Detect which cell encompasses the target text, then output its (X, Y) center coordinate. 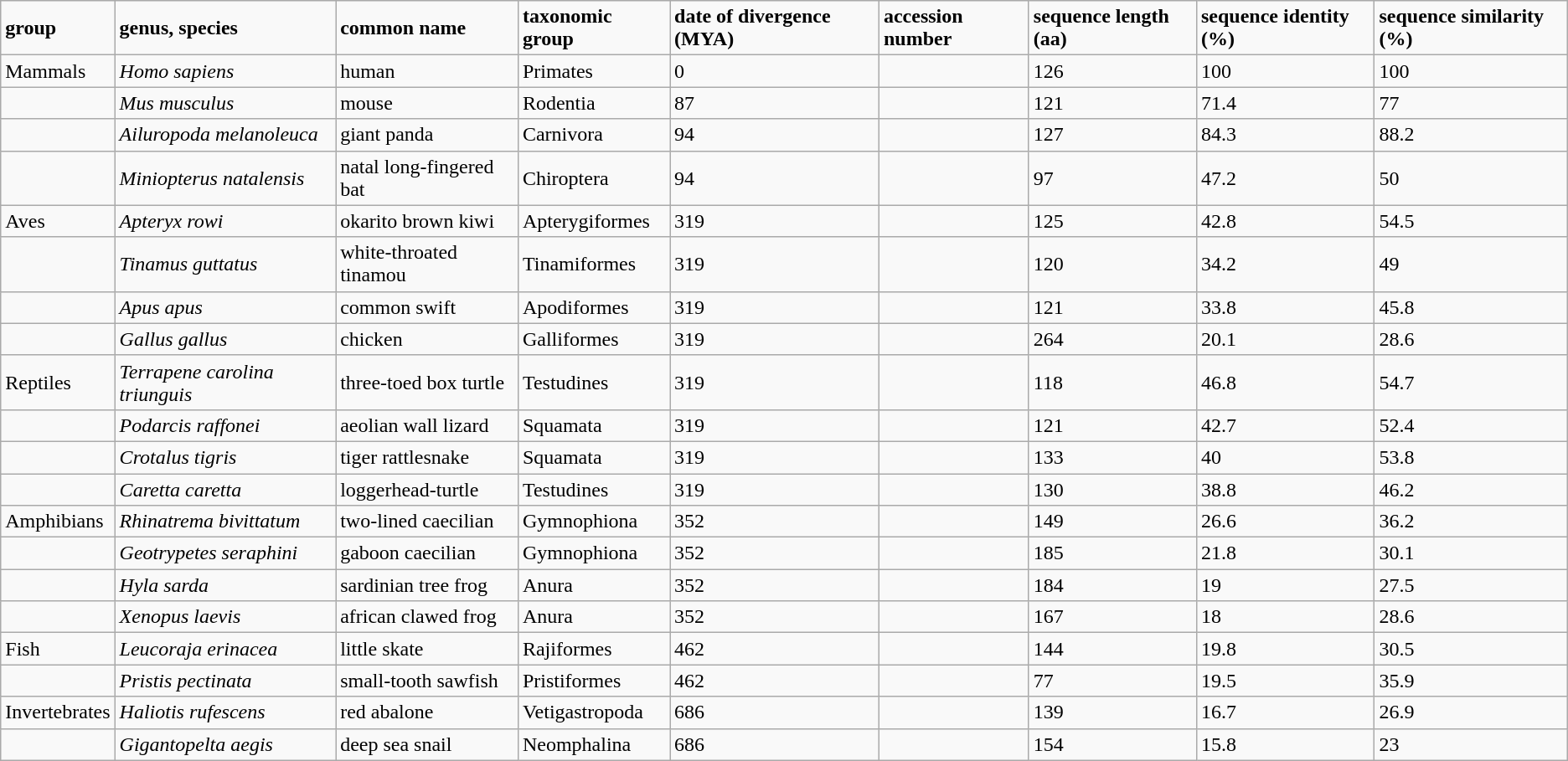
27.5 (1471, 585)
accession number (953, 28)
sequence similarity (%) (1471, 28)
two-lined caecilian (427, 522)
Apteryx rowi (225, 221)
taxonomic group (593, 28)
red abalone (427, 712)
Homo sapiens (225, 71)
group (58, 28)
Podarcis raffonei (225, 425)
154 (1112, 744)
36.2 (1471, 522)
Chiroptera (593, 177)
Tinamiformes (593, 265)
okarito brown kiwi (427, 221)
71.4 (1285, 103)
144 (1112, 649)
46.8 (1285, 382)
38.8 (1285, 490)
139 (1112, 712)
common swift (427, 307)
three-toed box turtle (427, 382)
human (427, 71)
Hyla sarda (225, 585)
185 (1112, 553)
Neomphalina (593, 744)
loggerhead-turtle (427, 490)
Terrapene carolina triunguis (225, 382)
184 (1112, 585)
18 (1285, 617)
133 (1112, 457)
35.9 (1471, 681)
118 (1112, 382)
21.8 (1285, 553)
white-throated tinamou (427, 265)
149 (1112, 522)
19 (1285, 585)
87 (775, 103)
49 (1471, 265)
42.7 (1285, 425)
Xenopus laevis (225, 617)
natal long-fingered bat (427, 177)
Invertebrates (58, 712)
gaboon caecilian (427, 553)
Miniopterus natalensis (225, 177)
genus, species (225, 28)
46.2 (1471, 490)
84.3 (1285, 135)
deep sea snail (427, 744)
50 (1471, 177)
Fish (58, 649)
26.9 (1471, 712)
52.4 (1471, 425)
Gigantopelta aegis (225, 744)
sequence identity (%) (1285, 28)
Leucoraja erinacea (225, 649)
23 (1471, 744)
30.1 (1471, 553)
Galliformes (593, 339)
54.5 (1471, 221)
aeolian wall lizard (427, 425)
130 (1112, 490)
Amphibians (58, 522)
16.7 (1285, 712)
126 (1112, 71)
sequence length (aa) (1112, 28)
african clawed frog (427, 617)
Primates (593, 71)
Rodentia (593, 103)
88.2 (1471, 135)
97 (1112, 177)
Haliotis rufescens (225, 712)
26.6 (1285, 522)
45.8 (1471, 307)
Pristis pectinata (225, 681)
264 (1112, 339)
42.8 (1285, 221)
date of divergence (MYA) (775, 28)
Reptiles (58, 382)
19.8 (1285, 649)
167 (1112, 617)
125 (1112, 221)
sardinian tree frog (427, 585)
0 (775, 71)
small-tooth sawfish (427, 681)
Gallus gallus (225, 339)
Geotrypetes seraphini (225, 553)
30.5 (1471, 649)
mouse (427, 103)
tiger rattlesnake (427, 457)
34.2 (1285, 265)
Carnivora (593, 135)
Pristiformes (593, 681)
54.7 (1471, 382)
Tinamus guttatus (225, 265)
Apodiformes (593, 307)
Crotalus tigris (225, 457)
Ailuropoda melanoleuca (225, 135)
20.1 (1285, 339)
Apus apus (225, 307)
common name (427, 28)
120 (1112, 265)
Apterygiformes (593, 221)
giant panda (427, 135)
40 (1285, 457)
33.8 (1285, 307)
53.8 (1471, 457)
19.5 (1285, 681)
Vetigastropoda (593, 712)
Aves (58, 221)
Mus musculus (225, 103)
15.8 (1285, 744)
47.2 (1285, 177)
Rajiformes (593, 649)
Rhinatrema bivittatum (225, 522)
Caretta caretta (225, 490)
127 (1112, 135)
little skate (427, 649)
Mammals (58, 71)
chicken (427, 339)
